Determine the (x, y) coordinate at the center of the cell enclosing the given text.  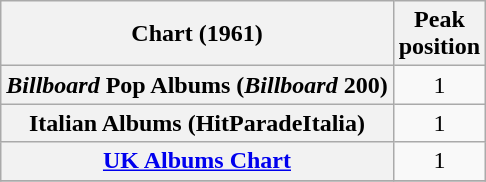
UK Albums Chart (197, 161)
Billboard Pop Albums (Billboard 200) (197, 85)
Peakposition (439, 34)
Chart (1961) (197, 34)
Italian Albums (HitParadeItalia) (197, 123)
